Locate the cell with the specified text and output its [X, Y] center coordinate. 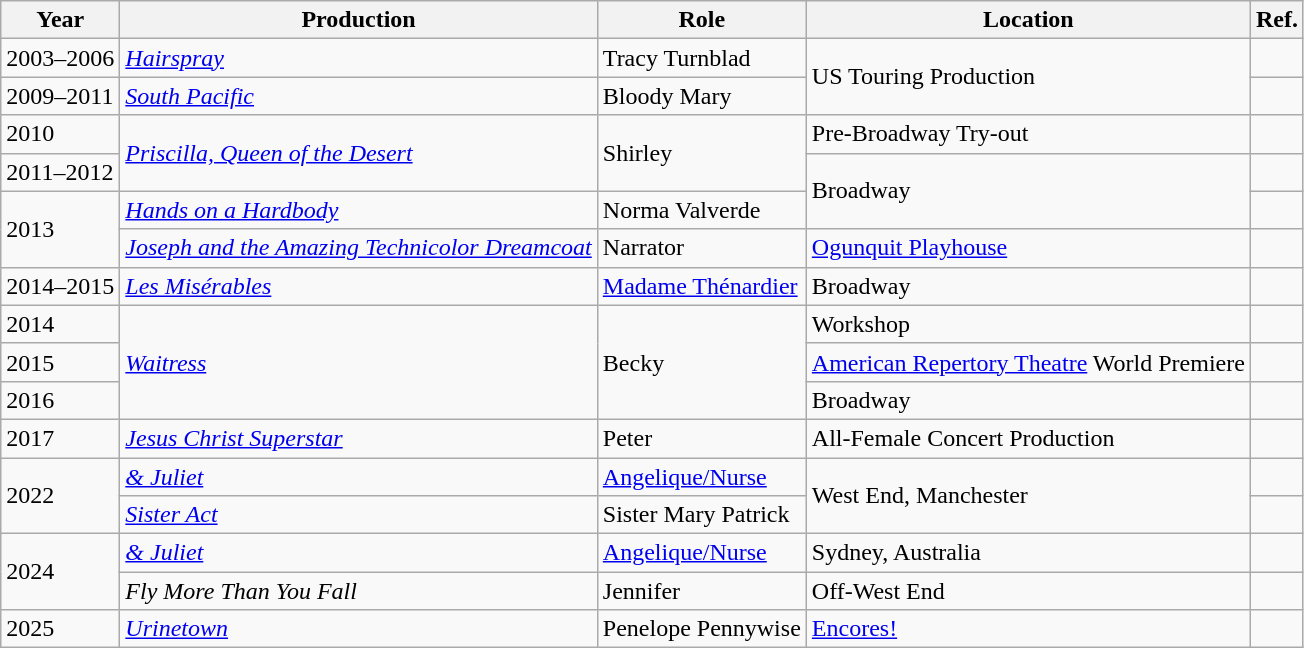
Role [702, 20]
Waitress [358, 362]
Peter [702, 438]
Year [60, 20]
2022 [60, 496]
Penelope Pennywise [702, 629]
Jennifer [702, 591]
Norma Valverde [702, 210]
Sister Act [358, 515]
Shirley [702, 153]
Hands on a Hardbody [358, 210]
2014–2015 [60, 286]
US Touring Production [1028, 77]
2024 [60, 572]
2016 [60, 400]
2017 [60, 438]
Off-West End [1028, 591]
2014 [60, 324]
Jesus Christ Superstar [358, 438]
Location [1028, 20]
Workshop [1028, 324]
Urinetown [358, 629]
2003–2006 [60, 58]
West End, Manchester [1028, 496]
Ogunquit Playhouse [1028, 248]
Sydney, Australia [1028, 553]
American Repertory Theatre World Premiere [1028, 362]
2025 [60, 629]
Priscilla, Queen of the Desert [358, 153]
2010 [60, 134]
Encores! [1028, 629]
Production [358, 20]
Les Misérables [358, 286]
South Pacific [358, 96]
All-Female Concert Production [1028, 438]
Sister Mary Patrick [702, 515]
Narrator [702, 248]
Hairspray [358, 58]
Tracy Turnblad [702, 58]
Joseph and the Amazing Technicolor Dreamcoat [358, 248]
Bloody Mary [702, 96]
2013 [60, 229]
Ref. [1276, 20]
Pre-Broadway Try-out [1028, 134]
Madame Thénardier [702, 286]
Fly More Than You Fall [358, 591]
2015 [60, 362]
2011–2012 [60, 172]
Becky [702, 362]
2009–2011 [60, 96]
